Scan for the cell matching the given text and deliver its (x, y) coordinate at center. 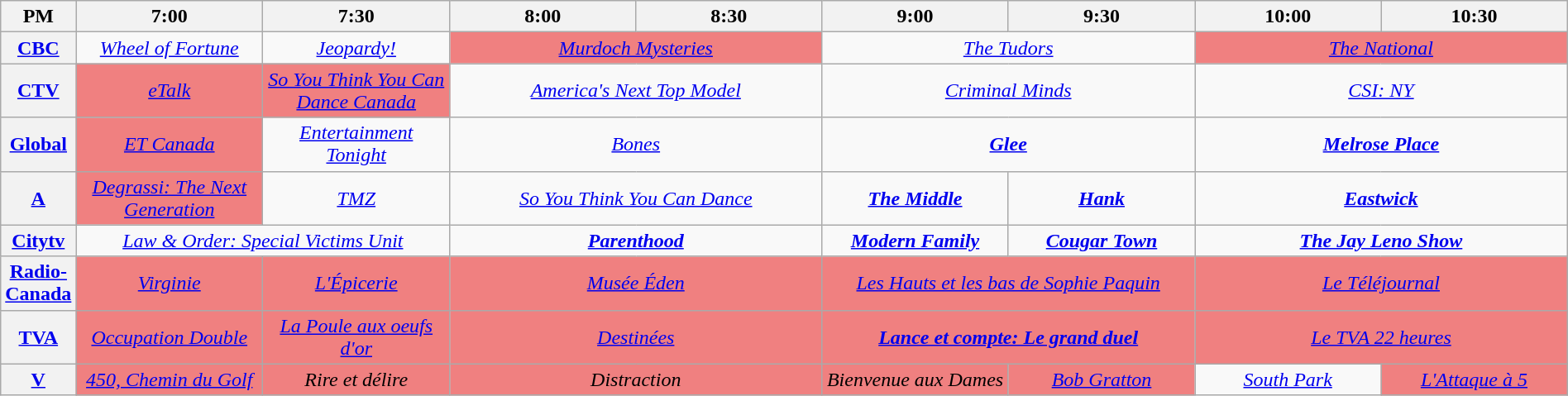
Lance et compte: Le grand duel (1009, 337)
CBC (38, 48)
Criminal Minds (1009, 91)
Le Téléjournal (1381, 283)
The Jay Leno Show (1381, 241)
Distraction (636, 379)
ET Canada (170, 144)
America's Next Top Model (636, 91)
L'Épicerie (356, 283)
Entertainment Tonight (356, 144)
Bienvenue aux Dames (915, 379)
8:00 (543, 17)
La Poule aux oeufs d'or (356, 337)
7:00 (170, 17)
The National (1381, 48)
Degrassi: The Next Generation (170, 198)
South Park (1288, 379)
Citytv (38, 241)
7:30 (356, 17)
10:30 (1475, 17)
Parenthood (636, 241)
Destinées (636, 337)
Melrose Place (1381, 144)
Cougar Town (1102, 241)
Glee (1009, 144)
Les Hauts et les bas de Sophie Paquin (1009, 283)
Modern Family (915, 241)
Hank (1102, 198)
Musée Éden (636, 283)
Bones (636, 144)
Jeopardy! (356, 48)
10:00 (1288, 17)
CTV (38, 91)
So You Think You Can Dance (636, 198)
Rire et délire (356, 379)
9:00 (915, 17)
A (38, 198)
TVA (38, 337)
Global (38, 144)
Bob Gratton (1102, 379)
L'Attaque à 5 (1475, 379)
Law & Order: Special Victims Unit (263, 241)
PM (38, 17)
V (38, 379)
Radio-Canada (38, 283)
8:30 (729, 17)
eTalk (170, 91)
450, Chemin du Golf (170, 379)
Wheel of Fortune (170, 48)
The Middle (915, 198)
9:30 (1102, 17)
CSI: NY (1381, 91)
Murdoch Mysteries (636, 48)
So You Think You Can Dance Canada (356, 91)
Occupation Double (170, 337)
Eastwick (1381, 198)
Le TVA 22 heures (1381, 337)
TMZ (356, 198)
Virginie (170, 283)
The Tudors (1009, 48)
